Return the [X, Y] coordinate for the center point of the cell that contains the specified text.  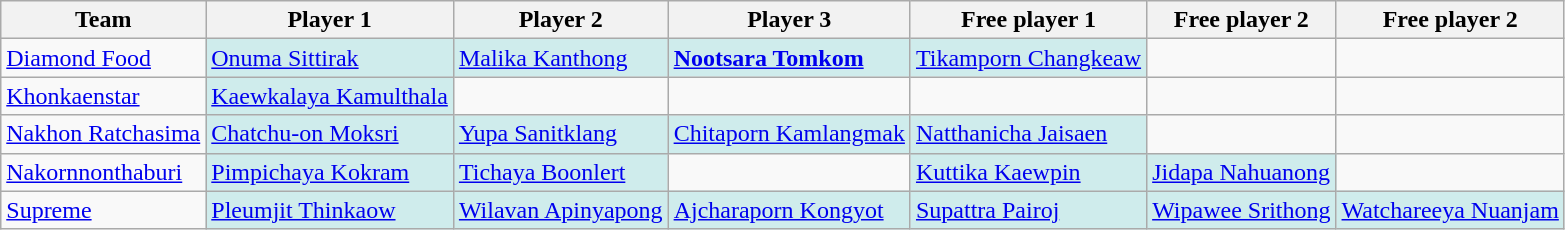
Tichaya Boonlert [560, 172]
Malika Kanthong [560, 58]
Tikamporn Changkeaw [1028, 58]
Diamond Food [104, 58]
Nootsara Tomkom [789, 58]
Free player 1 [1028, 20]
Watchareeya Nuanjam [1450, 210]
Wilavan Apinyapong [560, 210]
Chitaporn Kamlangmak [789, 134]
Nakhon Ratchasima [104, 134]
Supreme [104, 210]
Pimpichaya Kokram [330, 172]
Player 3 [789, 20]
Wipawee Srithong [1242, 210]
Ajcharaporn Kongyot [789, 210]
Player 2 [560, 20]
Kuttika Kaewpin [1028, 172]
Khonkaenstar [104, 96]
Team [104, 20]
Kaewkalaya Kamulthala [330, 96]
Natthanicha Jaisaen [1028, 134]
Yupa Sanitklang [560, 134]
Onuma Sittirak [330, 58]
Pleumjit Thinkaow [330, 210]
Nakornnonthaburi [104, 172]
Chatchu-on Moksri [330, 134]
Jidapa Nahuanong [1242, 172]
Player 1 [330, 20]
Supattra Pairoj [1028, 210]
